Detect which cell encompasses the target text, then output its (X, Y) center coordinate. 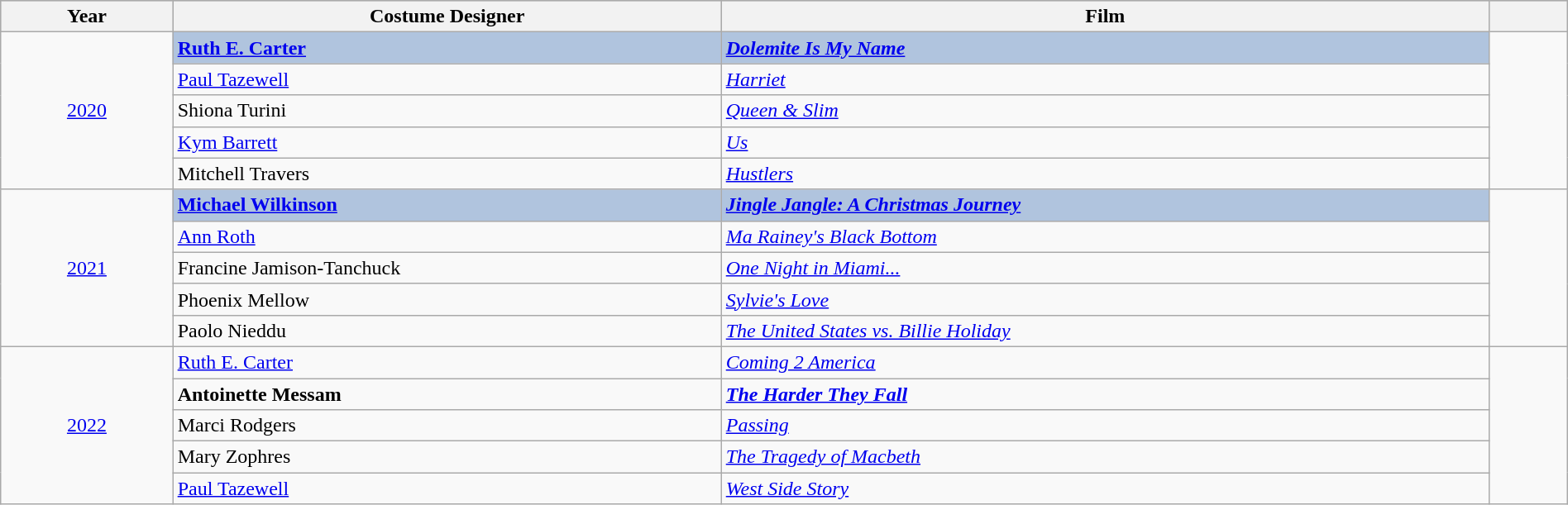
Costume Designer (447, 17)
Kym Barrett (447, 142)
Shiona Turini (447, 111)
2021 (87, 268)
Phoenix Mellow (447, 299)
Passing (1105, 426)
Marci Rodgers (447, 426)
Dolemite Is My Name (1105, 48)
The Tragedy of Macbeth (1105, 457)
Ma Rainey's Black Bottom (1105, 236)
Paolo Nieddu (447, 331)
Coming 2 America (1105, 362)
Sylvie's Love (1105, 299)
Jingle Jangle: A Christmas Journey (1105, 205)
2022 (87, 425)
Queen & Slim (1105, 111)
Film (1105, 17)
Antoinette Messam (447, 394)
Harriet (1105, 79)
Francine Jamison-Tanchuck (447, 268)
2020 (87, 111)
The Harder They Fall (1105, 394)
Michael Wilkinson (447, 205)
Ann Roth (447, 236)
The United States vs. Billie Holiday (1105, 331)
West Side Story (1105, 488)
Us (1105, 142)
One Night in Miami... (1105, 268)
Mary Zophres (447, 457)
Mitchell Travers (447, 174)
Year (87, 17)
Hustlers (1105, 174)
